Pinpoint the cell where the given text exists, returning its (X, Y) midpoint coordinate. 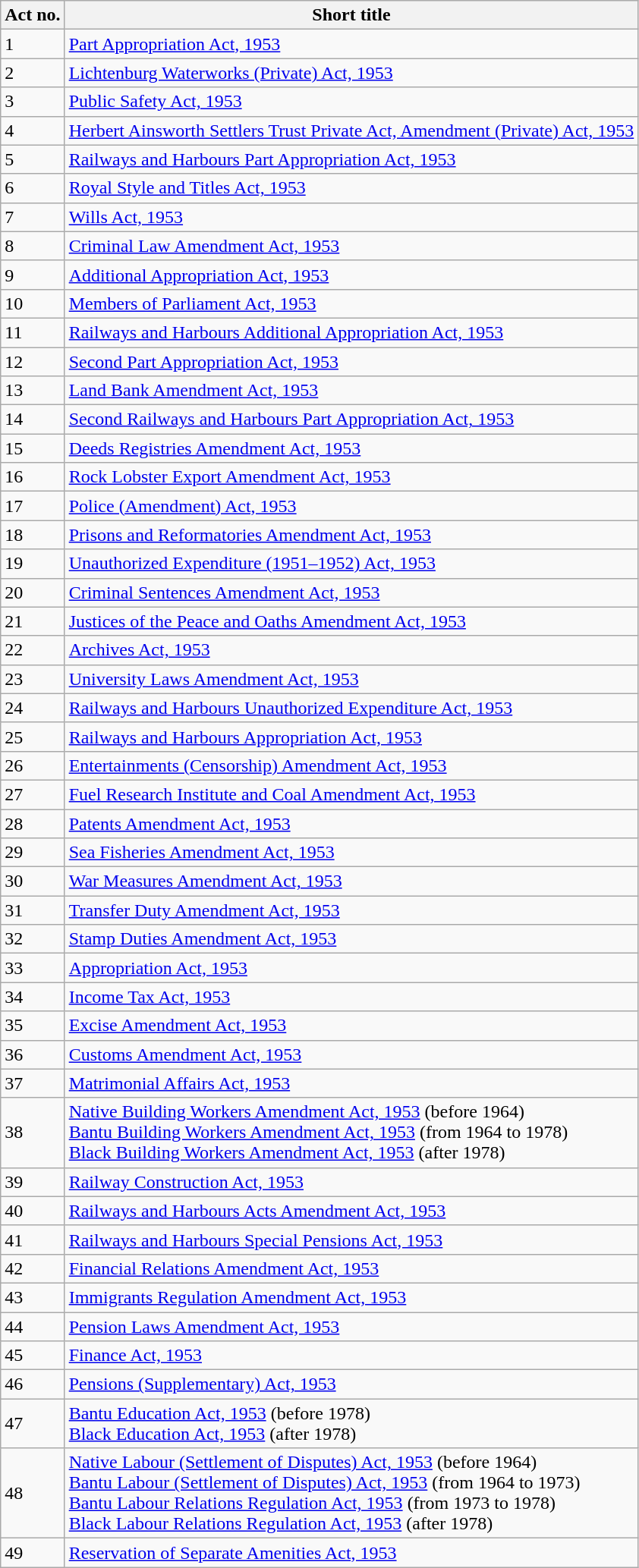
22 (33, 650)
1 (33, 44)
30 (33, 881)
19 (33, 564)
Patents Amendment Act, 1953 (351, 823)
Short title (351, 15)
Railways and Harbours Appropriation Act, 1953 (351, 737)
Customs Amendment Act, 1953 (351, 1054)
47 (33, 1423)
10 (33, 303)
Entertainments (Censorship) Amendment Act, 1953 (351, 765)
Deeds Registries Amendment Act, 1953 (351, 448)
Members of Parliament Act, 1953 (351, 303)
8 (33, 246)
Railways and Harbours Acts Amendment Act, 1953 (351, 1211)
37 (33, 1083)
Railway Construction Act, 1953 (351, 1182)
Public Safety Act, 1953 (351, 102)
28 (33, 823)
Lichtenburg Waterworks (Private) Act, 1953 (351, 73)
Criminal Sentences Amendment Act, 1953 (351, 592)
21 (33, 621)
29 (33, 853)
48 (33, 1493)
41 (33, 1240)
Justices of the Peace and Oaths Amendment Act, 1953 (351, 621)
Royal Style and Titles Act, 1953 (351, 188)
Railways and Harbours Part Appropriation Act, 1953 (351, 159)
36 (33, 1054)
Additional Appropriation Act, 1953 (351, 275)
9 (33, 275)
Herbert Ainsworth Settlers Trust Private Act, Amendment (Private) Act, 1953 (351, 130)
Stamp Duties Amendment Act, 1953 (351, 939)
39 (33, 1182)
Wills Act, 1953 (351, 217)
Railways and Harbours Additional Appropriation Act, 1953 (351, 332)
Railways and Harbours Special Pensions Act, 1953 (351, 1240)
18 (33, 535)
Sea Fisheries Amendment Act, 1953 (351, 853)
Finance Act, 1953 (351, 1356)
Matrimonial Affairs Act, 1953 (351, 1083)
Excise Amendment Act, 1953 (351, 1026)
Prisons and Reformatories Amendment Act, 1953 (351, 535)
War Measures Amendment Act, 1953 (351, 881)
Immigrants Regulation Amendment Act, 1953 (351, 1297)
University Laws Amendment Act, 1953 (351, 679)
Appropriation Act, 1953 (351, 968)
Rock Lobster Export Amendment Act, 1953 (351, 477)
Railways and Harbours Unauthorized Expenditure Act, 1953 (351, 708)
Land Bank Amendment Act, 1953 (351, 391)
4 (33, 130)
Fuel Research Institute and Coal Amendment Act, 1953 (351, 794)
Pension Laws Amendment Act, 1953 (351, 1327)
31 (33, 910)
Unauthorized Expenditure (1951–1952) Act, 1953 (351, 564)
5 (33, 159)
25 (33, 737)
26 (33, 765)
24 (33, 708)
38 (33, 1133)
12 (33, 362)
45 (33, 1356)
Reservation of Separate Amenities Act, 1953 (351, 1553)
17 (33, 506)
42 (33, 1268)
Archives Act, 1953 (351, 650)
43 (33, 1297)
2 (33, 73)
Second Part Appropriation Act, 1953 (351, 362)
35 (33, 1026)
Transfer Duty Amendment Act, 1953 (351, 910)
Income Tax Act, 1953 (351, 997)
14 (33, 419)
27 (33, 794)
Act no. (33, 15)
23 (33, 679)
Part Appropriation Act, 1953 (351, 44)
34 (33, 997)
7 (33, 217)
Bantu Education Act, 1953 (before 1978) Black Education Act, 1953 (after 1978) (351, 1423)
33 (33, 968)
Financial Relations Amendment Act, 1953 (351, 1268)
49 (33, 1553)
46 (33, 1384)
13 (33, 391)
Criminal Law Amendment Act, 1953 (351, 246)
11 (33, 332)
40 (33, 1211)
15 (33, 448)
44 (33, 1327)
6 (33, 188)
3 (33, 102)
Pensions (Supplementary) Act, 1953 (351, 1384)
Police (Amendment) Act, 1953 (351, 506)
20 (33, 592)
16 (33, 477)
Second Railways and Harbours Part Appropriation Act, 1953 (351, 419)
32 (33, 939)
